Provide the (X, Y) coordinate of the cell's center where the given text is located.  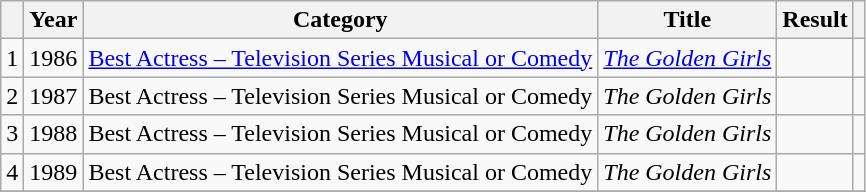
1986 (54, 58)
1 (12, 58)
2 (12, 96)
Result (815, 20)
1989 (54, 172)
Title (688, 20)
Category (340, 20)
Year (54, 20)
3 (12, 134)
4 (12, 172)
1987 (54, 96)
1988 (54, 134)
